Locate the cell with the specified text and output its (x, y) center coordinate. 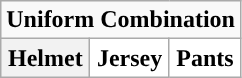
Helmet (46, 58)
Pants (204, 58)
Uniform Combination (121, 20)
Jersey (130, 58)
